Return (x, y) of the center of cell containing provided text 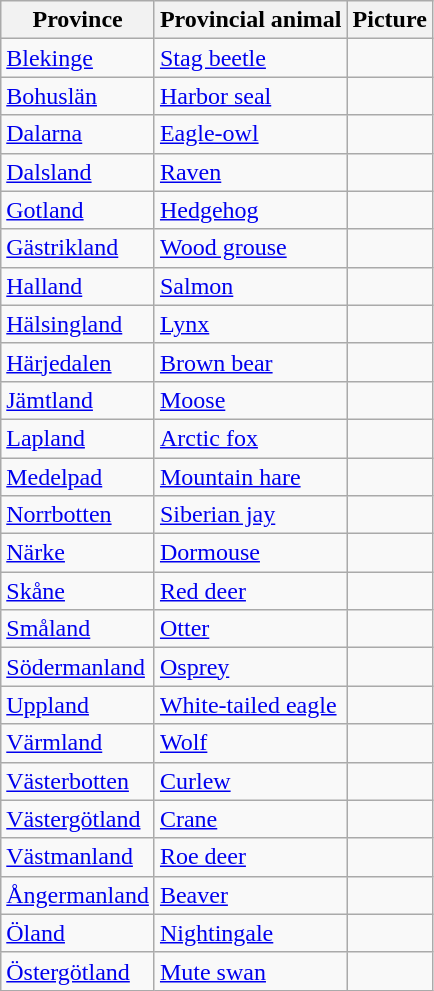
Wood grouse (250, 248)
Lapland (78, 438)
Värmland (78, 743)
Siberian jay (250, 515)
Halland (78, 286)
Gästrikland (78, 248)
Stag beetle (250, 58)
Otter (250, 629)
Härjedalen (78, 362)
White-tailed eagle (250, 705)
Hälsingland (78, 324)
Södermanland (78, 667)
Arctic fox (250, 438)
Norrbotten (78, 515)
Curlew (250, 781)
Jämtland (78, 400)
Raven (250, 172)
Blekinge (78, 58)
Crane (250, 819)
Dalarna (78, 134)
Lynx (250, 324)
Brown bear (250, 362)
Närke (78, 553)
Red deer (250, 591)
Nightingale (250, 933)
Harbor seal (250, 96)
Öland (78, 933)
Dalsland (78, 172)
Småland (78, 629)
Provincial animal (250, 20)
Skåne (78, 591)
Roe deer (250, 857)
Moose (250, 400)
Eagle-owl (250, 134)
Bohuslän (78, 96)
Gotland (78, 210)
Östergötland (78, 971)
Wolf (250, 743)
Uppland (78, 705)
Mute swan (250, 971)
Ångermanland (78, 895)
Hedgehog (250, 210)
Dormouse (250, 553)
Beaver (250, 895)
Mountain hare (250, 477)
Picture (390, 20)
Västergötland (78, 819)
Medelpad (78, 477)
Salmon (250, 286)
Västmanland (78, 857)
Osprey (250, 667)
Province (78, 20)
Västerbotten (78, 781)
